For the text-containing cell, return its midpoint in [X, Y] coordinate format. 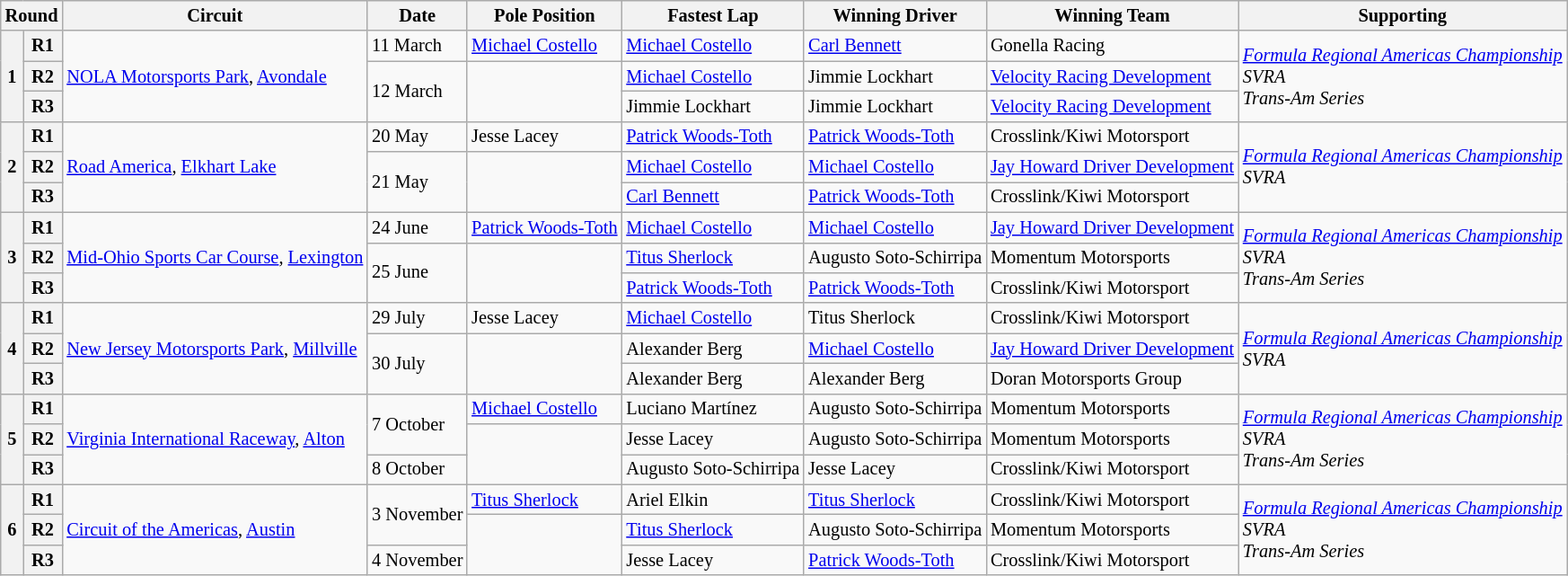
Doran Motorsports Group [1112, 378]
7 October [417, 424]
5 [13, 439]
Fastest Lap [713, 15]
20 May [417, 137]
3 [13, 257]
Ariel Elkin [713, 500]
NOLA Motorsports Park, Avondale [215, 75]
Circuit of the Americas, Austin [215, 530]
Date [417, 15]
Circuit [215, 15]
11 March [417, 46]
4 [13, 349]
Road America, Elkhart Lake [215, 167]
Mid-Ohio Sports Car Course, Lexington [215, 257]
3 November [417, 514]
1 [13, 75]
Round [32, 15]
8 October [417, 469]
Supporting [1403, 15]
6 [13, 530]
New Jersey Motorsports Park, Millville [215, 349]
24 June [417, 227]
30 July [417, 363]
4 November [417, 560]
2 [13, 167]
Pole Position [544, 15]
12 March [417, 92]
Winning Team [1112, 15]
29 July [417, 318]
21 May [417, 182]
Gonella Racing [1112, 46]
25 June [417, 273]
Winning Driver [894, 15]
Luciano Martínez [713, 409]
Virginia International Raceway, Alton [215, 439]
